Pinpoint the cell where the given text exists, returning its (X, Y) midpoint coordinate. 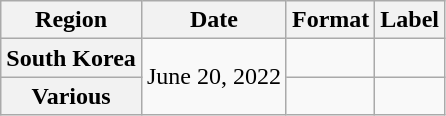
June 20, 2022 (214, 77)
Various (72, 96)
South Korea (72, 58)
Label (410, 20)
Region (72, 20)
Format (330, 20)
Date (214, 20)
